Search for the cell housing the specified text and yield its [x, y] center coordinate. 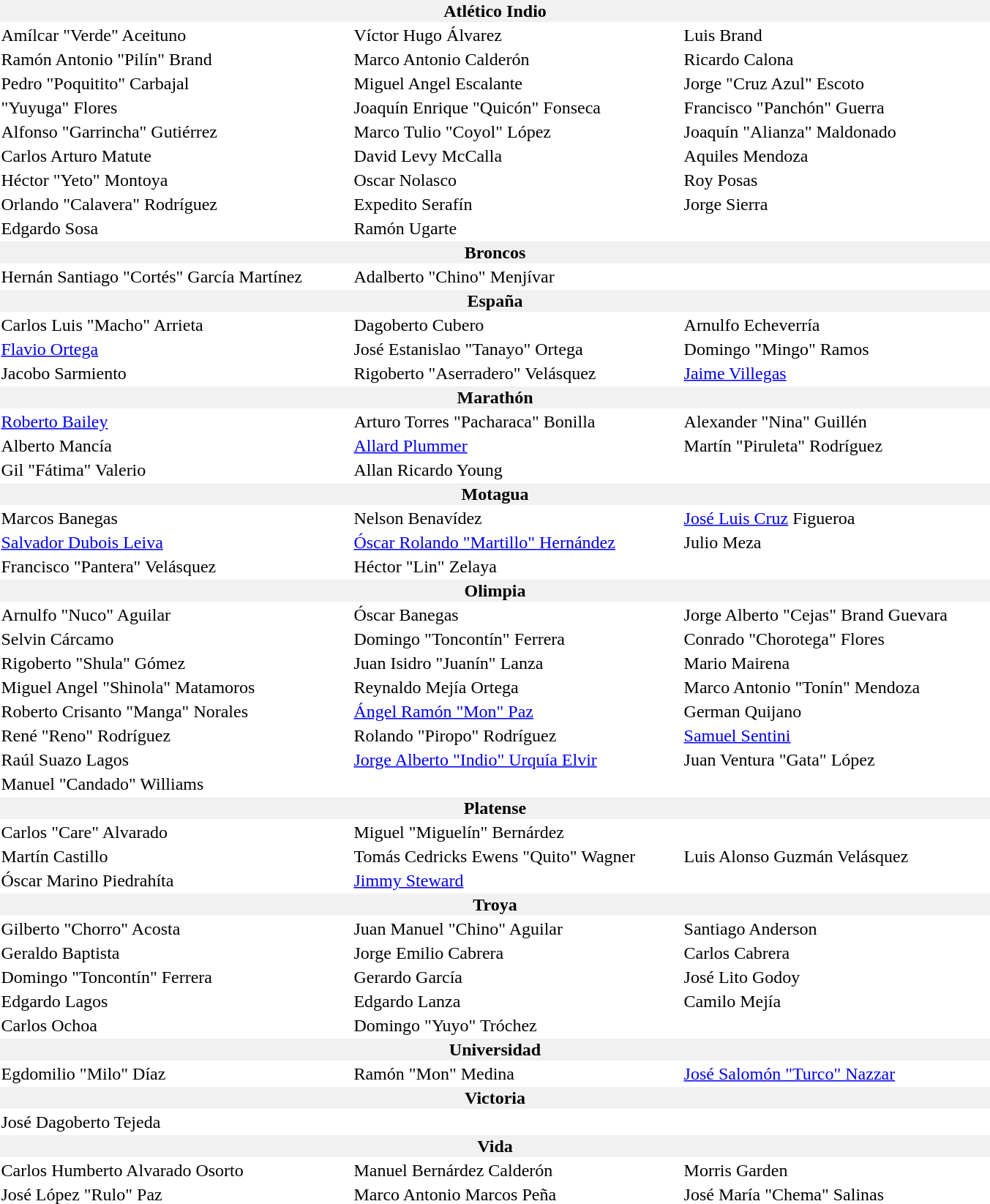
Jorge Alberto "Cejas" Brand Guevara [836, 615]
Ramón Ugarte [517, 228]
Raúl Suazo Lagos [176, 760]
René "Reno" Rodríguez [176, 736]
Marco Tulio "Coyol" López [517, 132]
Héctor "Lin" Zelaya [517, 567]
Allard Plummer [517, 446]
José Salomón "Turco" Nazzar [836, 1074]
Marathón [495, 397]
José Lito Godoy [836, 977]
Jacobo Sarmiento [176, 373]
Julio Meza [836, 542]
Carlos Cabrera [836, 953]
Orlando "Calavera" Rodríguez [176, 204]
Rigoberto "Shula" Gómez [176, 663]
Marco Antonio "Tonín" Mendoza [836, 687]
Troya [495, 905]
Manuel "Candado" Williams [176, 784]
Víctor Hugo Álvarez [517, 35]
Mario Mairena [836, 663]
Atlético Indio [495, 11]
José Luis Cruz Figueroa [836, 518]
Óscar Banegas [517, 615]
Roberto Bailey [176, 422]
Jorge Emilio Cabrera [517, 953]
Joaquín Enrique "Quicón" Fonseca [517, 108]
Rigoberto "Aserradero" Velásquez [517, 373]
José Dagoberto Tejeda [176, 1122]
Óscar Marino Piedrahíta [176, 880]
Adalberto "Chino" Menjívar [517, 277]
Jorge "Cruz Azul" Escoto [836, 83]
Arnulfo "Nuco" Aguilar [176, 615]
Carlos "Care" Alvarado [176, 832]
Flavio Ortega [176, 349]
Luis Brand [836, 35]
Aquiles Mendoza [836, 156]
Jimmy Steward [517, 880]
David Levy McCalla [517, 156]
Conrado "Chorotega" Flores [836, 639]
Gerardo García [517, 977]
Camilo Mejía [836, 1001]
Edgardo Lanza [517, 1001]
Óscar Rolando "Martillo" Hernández [517, 542]
Selvin Cárcamo [176, 639]
Universidad [495, 1050]
Miguel "Miguelín" Bernárdez [517, 832]
Jorge Alberto "Indio" Urquía Elvir [517, 760]
Alberto Mancía [176, 446]
Expedito Serafín [517, 204]
Carlos Arturo Matute [176, 156]
Gilberto "Chorro" Acosta [176, 929]
Carlos Luis "Macho" Arrieta [176, 325]
Ramón Antonio "Pilín" Brand [176, 59]
Carlos Ochoa [176, 1025]
Santiago Anderson [836, 929]
Broncos [495, 253]
Carlos Humberto Alvarado Osorto [176, 1170]
Alfonso "Garrincha" Gutiérrez [176, 132]
Victoria [495, 1098]
Marco Antonio Calderón [517, 59]
Vida [495, 1146]
Ricardo Calona [836, 59]
Francisco "Pantera" Velásquez [176, 567]
Juan Isidro "Juanín" Lanza [517, 663]
Egdomilio "Milo" Díaz [176, 1074]
Héctor "Yeto" Montoya [176, 180]
Alexander "Nina" Guillén [836, 422]
Edgardo Sosa [176, 228]
Edgardo Lagos [176, 1001]
Joaquín "Alianza" Maldonado [836, 132]
Manuel Bernárdez Calderón [517, 1170]
Arnulfo Echeverría [836, 325]
José Estanislao "Tanayo" Ortega [517, 349]
Jorge Sierra [836, 204]
Morris Garden [836, 1170]
Jaime Villegas [836, 373]
Motagua [495, 494]
Oscar Nolasco [517, 180]
Miguel Angel "Shinola" Matamoros [176, 687]
Geraldo Baptista [176, 953]
Martín Castillo [176, 856]
España [495, 301]
Pedro "Poquitito" Carbajal [176, 83]
Francisco "Panchón" Guerra [836, 108]
Juan Ventura "Gata" López [836, 760]
Samuel Sentini [836, 736]
Dagoberto Cubero [517, 325]
"Yuyuga" Flores [176, 108]
Roberto Crisanto "Manga" Norales [176, 711]
Reynaldo Mejía Ortega [517, 687]
Rolando "Piropo" Rodríguez [517, 736]
Juan Manuel "Chino" Aguilar [517, 929]
Nelson Benavídez [517, 518]
Ramón "Mon" Medina [517, 1074]
Platense [495, 808]
Amílcar "Verde" Aceituno [176, 35]
Salvador Dubois Leiva [176, 542]
Roy Posas [836, 180]
Arturo Torres "Pacharaca" Bonilla [517, 422]
Olimpia [495, 591]
Allan Ricardo Young [517, 470]
Ángel Ramón "Mon" Paz [517, 711]
Gil "Fátima" Valerio [176, 470]
Hernán Santiago "Cortés" García Martínez [176, 277]
Domingo "Yuyo" Tróchez [517, 1025]
Domingo "Mingo" Ramos [836, 349]
Luis Alonso Guzmán Velásquez [836, 856]
Martín "Piruleta" Rodríguez [836, 446]
Tomás Cedricks Ewens "Quito" Wagner [517, 856]
Miguel Angel Escalante [517, 83]
Marcos Banegas [176, 518]
German Quijano [836, 711]
